Find where the given text appears and provide that cell's center as (X, Y) coordinate. 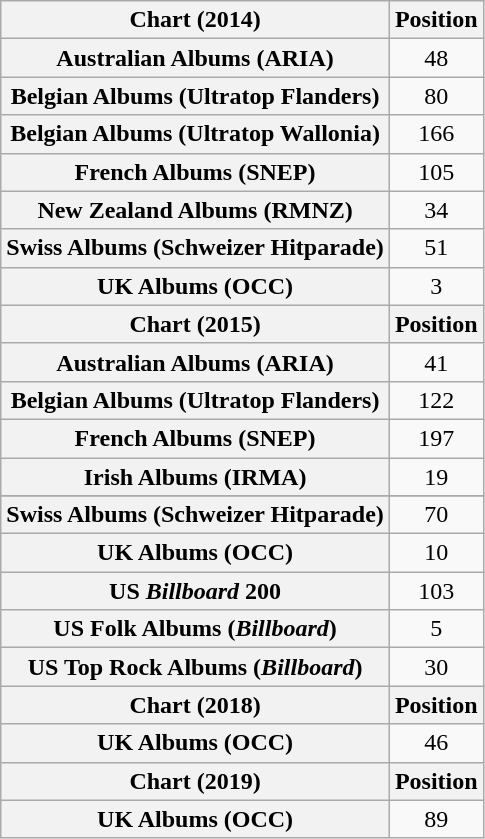
34 (436, 210)
US Billboard 200 (196, 591)
41 (436, 362)
122 (436, 400)
103 (436, 591)
New Zealand Albums (RMNZ) (196, 210)
89 (436, 819)
105 (436, 172)
166 (436, 134)
3 (436, 286)
Chart (2019) (196, 781)
70 (436, 515)
Chart (2018) (196, 705)
48 (436, 58)
197 (436, 438)
19 (436, 477)
5 (436, 629)
Chart (2014) (196, 20)
Irish Albums (IRMA) (196, 477)
51 (436, 248)
10 (436, 553)
US Top Rock Albums (Billboard) (196, 667)
30 (436, 667)
Chart (2015) (196, 324)
80 (436, 96)
46 (436, 743)
Belgian Albums (Ultratop Wallonia) (196, 134)
US Folk Albums (Billboard) (196, 629)
